Scan for the cell matching the given text and deliver its (X, Y) coordinate at center. 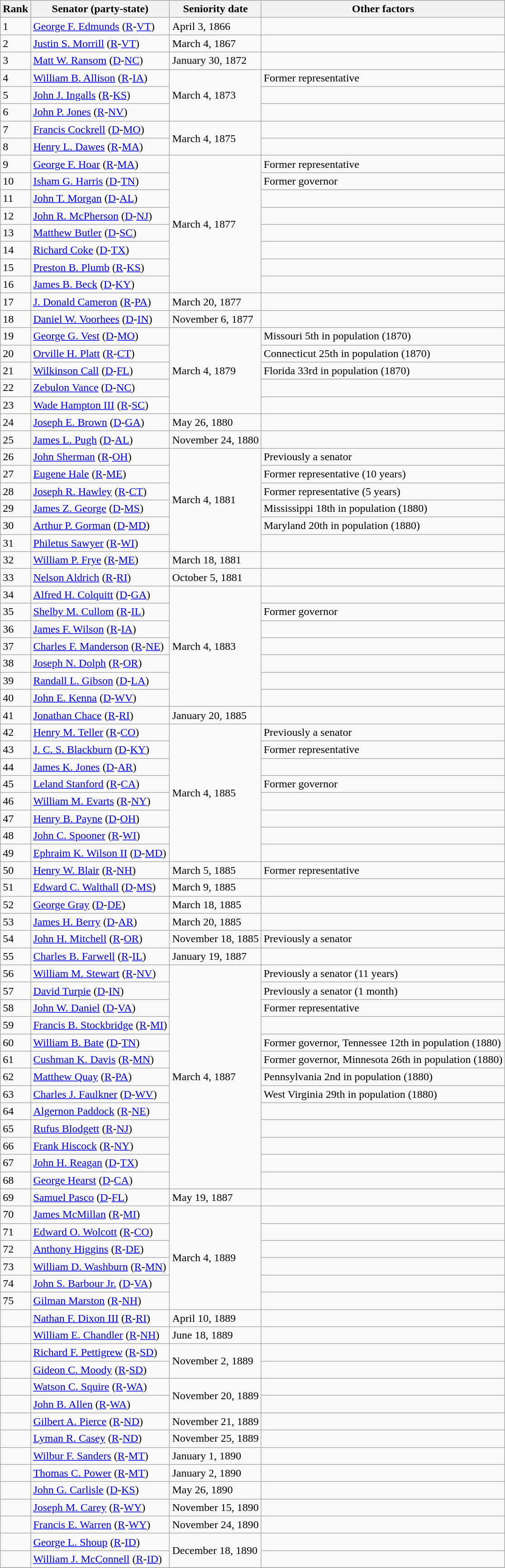
72 (15, 1249)
William E. Chandler (R-NH) (100, 1335)
16 (15, 285)
Francis E. Warren (R-WY) (100, 1525)
Pennsylvania 2nd in population (1880) (383, 1077)
64 (15, 1111)
5 (15, 95)
John R. McPherson (D-NJ) (100, 216)
May 26, 1880 (215, 422)
6 (15, 112)
December 18, 1890 (215, 1550)
November 24, 1880 (215, 439)
Henry B. Payne (D-OH) (100, 819)
Frank Hiscock (R-NY) (100, 1146)
67 (15, 1163)
Edward O. Wolcott (R-CO) (100, 1232)
12 (15, 216)
26 (15, 457)
68 (15, 1180)
47 (15, 819)
Nelson Aldrich (R-RI) (100, 577)
Former governor, Tennessee 12th in population (1880) (383, 1042)
James K. Jones (D-AR) (100, 767)
17 (15, 302)
November 21, 1889 (215, 1421)
George F. Hoar (R-MA) (100, 164)
42 (15, 732)
Orville H. Platt (R-CT) (100, 353)
18 (15, 319)
Zebulon Vance (D-NC) (100, 388)
50 (15, 870)
Joseph R. Hawley (R-CT) (100, 491)
Gilbert A. Pierce (R-ND) (100, 1421)
March 18, 1881 (215, 560)
January 1, 1890 (215, 1456)
Florida 33rd in population (1870) (383, 371)
Former representative (5 years) (383, 491)
James B. Beck (D-KY) (100, 285)
Lyman R. Casey (R-ND) (100, 1439)
31 (15, 543)
January 30, 1872 (215, 61)
George Hearst (D-CA) (100, 1180)
Justin S. Morrill (R-VT) (100, 43)
53 (15, 922)
George F. Edmunds (R-VT) (100, 26)
John S. Barbour Jr. (D-VA) (100, 1283)
March 4, 1873 (215, 95)
46 (15, 801)
John T. Morgan (D-AL) (100, 198)
George G. Vest (D-MO) (100, 336)
22 (15, 388)
55 (15, 956)
11 (15, 198)
George Gray (D-DE) (100, 905)
Rufus Blodgett (R-NJ) (100, 1129)
Gideon C. Moody (R-SD) (100, 1370)
14 (15, 250)
15 (15, 267)
John H. Mitchell (R-OR) (100, 939)
James McMillan (R-MI) (100, 1215)
Isham G. Harris (D-TN) (100, 181)
58 (15, 1008)
Joseph N. Dolph (R-OR) (100, 663)
November 25, 1889 (215, 1439)
54 (15, 939)
71 (15, 1232)
13 (15, 233)
Charles B. Farwell (R-IL) (100, 956)
62 (15, 1077)
70 (15, 1215)
29 (15, 509)
April 3, 1866 (215, 26)
November 24, 1890 (215, 1525)
66 (15, 1146)
1 (15, 26)
William J. McConnell (R-ID) (100, 1559)
73 (15, 1266)
59 (15, 1025)
John G. Carlisle (D-KS) (100, 1490)
Cushman K. Davis (R-MN) (100, 1060)
Thomas C. Power (R-MT) (100, 1473)
Leland Stanford (R-CA) (100, 784)
John Sherman (R-OH) (100, 457)
May 19, 1887 (215, 1197)
November 18, 1885 (215, 939)
November 15, 1890 (215, 1507)
March 4, 1875 (215, 138)
John W. Daniel (D-VA) (100, 1008)
Former governor, Minnesota 26th in population (1880) (383, 1060)
75 (15, 1301)
Francis B. Stockbridge (R-MI) (100, 1025)
25 (15, 439)
61 (15, 1060)
November 2, 1889 (215, 1361)
Matt W. Ransom (D-NC) (100, 61)
William M. Evarts (R-NY) (100, 801)
8 (15, 147)
Previously a senator (11 years) (383, 973)
21 (15, 371)
J. Donald Cameron (R-PA) (100, 302)
40 (15, 698)
3 (15, 61)
Matthew Butler (D-SC) (100, 233)
John E. Kenna (D-WV) (100, 698)
Ephraim K. Wilson II (D-MD) (100, 853)
Wilkinson Call (D-FL) (100, 371)
44 (15, 767)
2 (15, 43)
30 (15, 526)
Rank (15, 9)
24 (15, 422)
Wilbur F. Sanders (R-MT) (100, 1456)
57 (15, 991)
9 (15, 164)
West Virginia 29th in population (1880) (383, 1094)
56 (15, 973)
March 4, 1877 (215, 224)
Anthony Higgins (R-DE) (100, 1249)
38 (15, 663)
Henry W. Blair (R-NH) (100, 870)
James F. Wilson (R-IA) (100, 629)
20 (15, 353)
63 (15, 1094)
January 20, 1885 (215, 715)
March 4, 1883 (215, 646)
October 5, 1881 (215, 577)
Seniority date (215, 9)
James H. Berry (D-AR) (100, 922)
Philetus Sawyer (R-WI) (100, 543)
John J. Ingalls (R-KS) (100, 95)
Eugene Hale (R-ME) (100, 474)
March 5, 1885 (215, 870)
Watson C. Squire (R-WA) (100, 1387)
March 4, 1889 (215, 1258)
James L. Pugh (D-AL) (100, 439)
Gilman Marston (R-NH) (100, 1301)
60 (15, 1042)
45 (15, 784)
March 4, 1879 (215, 371)
Previously a senator (1 month) (383, 991)
November 20, 1889 (215, 1396)
52 (15, 905)
27 (15, 474)
January 2, 1890 (215, 1473)
Senator (party-state) (100, 9)
74 (15, 1283)
George L. Shoup (R-ID) (100, 1542)
Samuel Pasco (D-FL) (100, 1197)
J. C. S. Blackburn (D-KY) (100, 749)
March 4, 1885 (215, 792)
Charles J. Faulkner (D-WV) (100, 1094)
March 4, 1881 (215, 500)
Wade Hampton III (R-SC) (100, 405)
James Z. George (D-MS) (100, 509)
March 20, 1885 (215, 922)
Daniel W. Voorhees (D-IN) (100, 319)
June 18, 1889 (215, 1335)
William P. Frye (R-ME) (100, 560)
March 18, 1885 (215, 905)
March 9, 1885 (215, 887)
William B. Bate (D-TN) (100, 1042)
41 (15, 715)
Nathan F. Dixon III (R-RI) (100, 1318)
Richard F. Pettigrew (R-SD) (100, 1353)
John H. Reagan (D-TX) (100, 1163)
John P. Jones (R-NV) (100, 112)
23 (15, 405)
John C. Spooner (R-WI) (100, 836)
William M. Stewart (R-NV) (100, 973)
William D. Washburn (R-MN) (100, 1266)
35 (15, 612)
Other factors (383, 9)
34 (15, 595)
March 20, 1877 (215, 302)
Mississippi 18th in population (1880) (383, 509)
Matthew Quay (R-PA) (100, 1077)
Randall L. Gibson (D-LA) (100, 681)
Henry M. Teller (R-CO) (100, 732)
51 (15, 887)
Henry L. Dawes (R-MA) (100, 147)
Richard Coke (D-TX) (100, 250)
March 4, 1867 (215, 43)
4 (15, 78)
Charles F. Manderson (R-NE) (100, 646)
Arthur P. Gorman (D-MD) (100, 526)
7 (15, 129)
Shelby M. Cullom (R-IL) (100, 612)
Algernon Paddock (R-NE) (100, 1111)
19 (15, 336)
49 (15, 853)
Joseph E. Brown (D-GA) (100, 422)
Connecticut 25th in population (1870) (383, 353)
65 (15, 1129)
Edward C. Walthall (D-MS) (100, 887)
Alfred H. Colquitt (D-GA) (100, 595)
Francis Cockrell (D-MO) (100, 129)
March 4, 1887 (215, 1077)
28 (15, 491)
November 6, 1877 (215, 319)
Joseph M. Carey (R-WY) (100, 1507)
36 (15, 629)
39 (15, 681)
Preston B. Plumb (R-KS) (100, 267)
37 (15, 646)
John B. Allen (R-WA) (100, 1404)
Missouri 5th in population (1870) (383, 336)
May 26, 1890 (215, 1490)
10 (15, 181)
32 (15, 560)
William B. Allison (R-IA) (100, 78)
David Turpie (D-IN) (100, 991)
48 (15, 836)
33 (15, 577)
Jonathan Chace (R-RI) (100, 715)
Former representative (10 years) (383, 474)
January 19, 1887 (215, 956)
Maryland 20th in population (1880) (383, 526)
43 (15, 749)
69 (15, 1197)
April 10, 1889 (215, 1318)
